Detect which cell encompasses the target text, then output its (x, y) center coordinate. 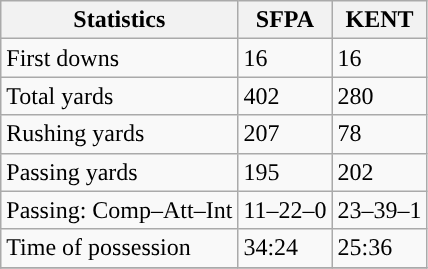
280 (380, 96)
Passing yards (120, 172)
First downs (120, 58)
Total yards (120, 96)
202 (380, 172)
Statistics (120, 20)
Time of possession (120, 248)
Passing: Comp–Att–Int (120, 210)
KENT (380, 20)
195 (285, 172)
402 (285, 96)
34:24 (285, 248)
78 (380, 134)
SFPA (285, 20)
207 (285, 134)
11–22–0 (285, 210)
Rushing yards (120, 134)
23–39–1 (380, 210)
25:36 (380, 248)
